Provide the [X, Y] coordinate of the cell's center where the given text is located.  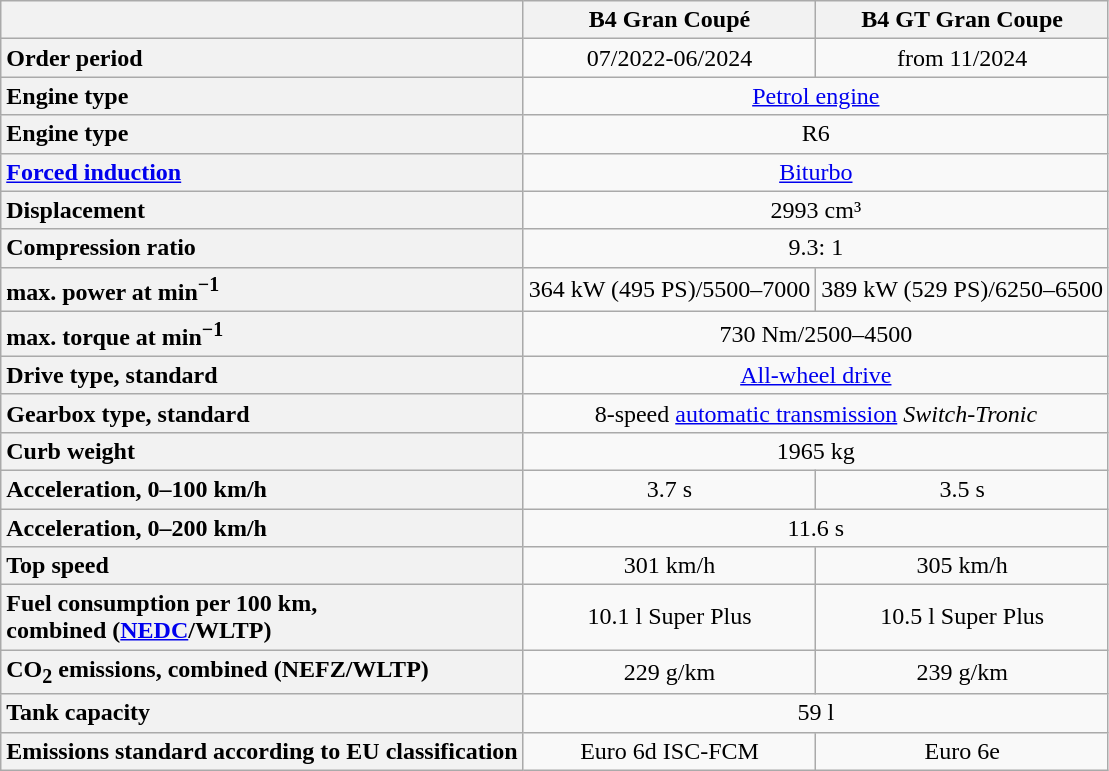
Biturbo [816, 172]
10.1 l Super Plus [670, 618]
364 kW (495 PS)/5500–7000 [670, 290]
from 11/2024 [962, 58]
8-speed automatic transmission Switch-Tronic [816, 413]
9.3: 1 [816, 248]
Acceleration, 0–100 km/h [262, 489]
CO2 emissions, combined (NEFZ/WLTP) [262, 672]
B4 Gran Coupé [670, 20]
59 l [816, 713]
Gearbox type, standard [262, 413]
Top speed [262, 566]
max. torque at min−1 [262, 334]
389 kW (529 PS)/6250–6500 [962, 290]
Emissions standard according to EU classification [262, 751]
305 km/h [962, 566]
Tank capacity [262, 713]
229 g/km [670, 672]
730 Nm/2500–4500 [816, 334]
239 g/km [962, 672]
Order period [262, 58]
11.6 s [816, 528]
max. power at min−1 [262, 290]
3.7 s [670, 489]
Drive type, standard [262, 375]
Curb weight [262, 451]
Euro 6e [962, 751]
Acceleration, 0–200 km/h [262, 528]
Petrol engine [816, 96]
Displacement [262, 210]
3.5 s [962, 489]
B4 GT Gran Coupe [962, 20]
Forced induction [262, 172]
2993 cm³ [816, 210]
301 km/h [670, 566]
R6 [816, 134]
All-wheel drive [816, 375]
Euro 6d ISC-FCM [670, 751]
07/2022-06/2024 [670, 58]
1965 kg [816, 451]
Compression ratio [262, 248]
10.5 l Super Plus [962, 618]
Fuel consumption per 100 km,combined (NEDC/WLTP) [262, 618]
